Scan for the cell matching the given text and deliver its [X, Y] coordinate at center. 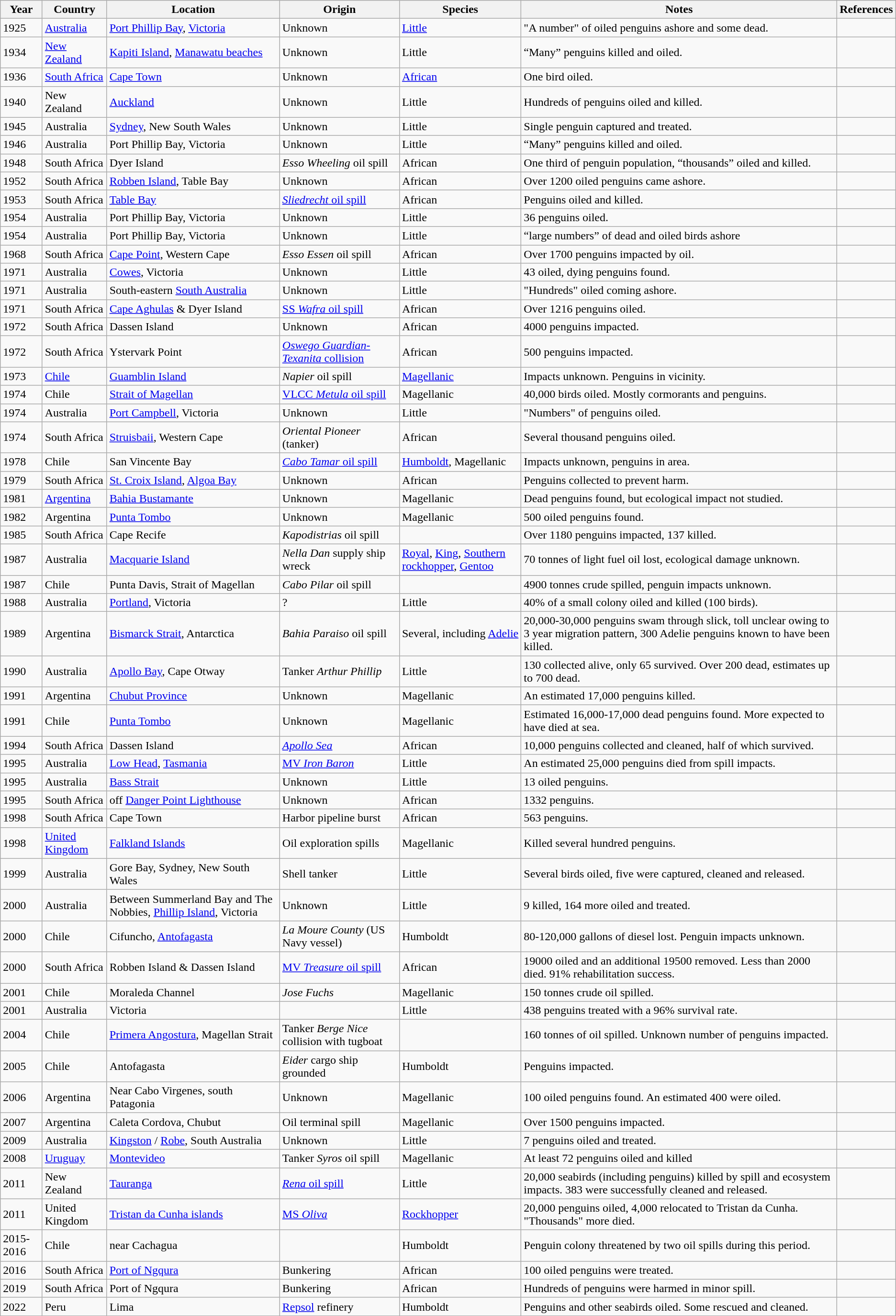
Over 1180 penguins impacted, 137 killed. [679, 535]
Moraleda Channel [193, 992]
1988 [21, 603]
Caleta Cordova, Chubut [193, 1122]
100 oiled penguins were treated. [679, 1270]
Cabo Tamar oil spill [339, 462]
Oriental Pioneer (tanker) [339, 438]
Tanker Arthur Phillip [339, 671]
70 tonnes of light fuel oil lost, ecological damage unknown. [679, 559]
Harbor pipeline burst [339, 818]
1981 [21, 498]
Ystervark Point [193, 351]
Country [75, 10]
Dead penguins found, but ecological impact not studied. [679, 498]
Humboldt, Magellanic [460, 462]
MS Oliva [339, 1214]
Impacts unknown, penguins in area. [679, 462]
1940 [21, 101]
Napier oil spill [339, 376]
Between Summerland Bay and The Nobbies, Phillip Island, Victoria [193, 905]
1936 [21, 77]
South-eastern South Australia [193, 291]
Species [460, 10]
Several birds oiled, five were captured, cleaned and released. [679, 874]
20,000-30,000 penguins swam through slick, toll unclear owing to 3 year migration pattern, 300 Adelie penguins known to have been killed. [679, 634]
Bahia Bustamante [193, 498]
An estimated 25,000 penguins died from spill impacts. [679, 764]
2008 [21, 1159]
An estimated 17,000 penguins killed. [679, 696]
Guamblin Island [193, 376]
4000 penguins impacted. [679, 327]
"Hundreds" oiled coming ashore. [679, 291]
Struisbaii, Western Cape [193, 438]
Over 1700 penguins impacted by oil. [679, 254]
Origin [339, 10]
Uruguay [75, 1159]
Year [21, 10]
Apollo Bay, Cape Otway [193, 671]
1978 [21, 462]
Chubut Province [193, 696]
Eider cargo ship grounded [339, 1067]
Cowes, Victoria [193, 272]
2004 [21, 1035]
2006 [21, 1097]
80-120,000 gallons of diesel lost. Penguin impacts unknown. [679, 936]
Primera Angostura, Magellan Strait [193, 1035]
Rena oil spill [339, 1183]
At least 72 penguins oiled and killed [679, 1159]
Location [193, 10]
Tauranga [193, 1183]
Oil terminal spill [339, 1122]
Several, including Adelie [460, 634]
40% of a small colony oiled and killed (100 birds). [679, 603]
Near Cabo Virgenes, south Patagonia [193, 1097]
20,000 seabirds (including penguins) killed by spill and ecosystem impacts. 383 were successfully cleaned and released. [679, 1183]
Bass Strait [193, 782]
Esso Wheeling oil spill [339, 163]
SS Wafra oil spill [339, 309]
2009 [21, 1140]
Cape Recife [193, 535]
Kapiti Island, Manawatu beaches [193, 53]
2007 [21, 1122]
19000 oiled and an additional 19500 removed. Less than 2000 died. 91% rehabilitation success. [679, 967]
Gore Bay, Sydney, New South Wales [193, 874]
Oil exploration spills [339, 843]
Cifuncho, Antofagasta [193, 936]
Table Bay [193, 199]
Repsol refinery [339, 1306]
1953 [21, 199]
1948 [21, 163]
Montevideo [193, 1159]
4900 tonnes crude spilled, penguin impacts unknown. [679, 585]
130 collected alive, only 65 survived. Over 200 dead, estimates up to 700 dead. [679, 671]
Penguins and other seabirds oiled. Some rescued and cleaned. [679, 1306]
St. Croix Island, Algoa Bay [193, 480]
500 penguins impacted. [679, 351]
Sydney, New South Wales [193, 126]
Penguins collected to prevent harm. [679, 480]
Over 1200 oiled penguins came ashore. [679, 181]
Tanker Berge Nice collision with tugboat [339, 1035]
1985 [21, 535]
Esso Essen oil spill [339, 254]
2022 [21, 1306]
1946 [21, 145]
13 oiled penguins. [679, 782]
1989 [21, 634]
43 oiled, dying penguins found. [679, 272]
1982 [21, 517]
10,000 penguins collected and cleaned, half of which survived. [679, 745]
Dyer Island [193, 163]
Robben Island, Table Bay [193, 181]
One third of penguin population, “thousands” oiled and killed. [679, 163]
? [339, 603]
“large numbers” of dead and oiled birds ashore [679, 236]
"Numbers" of penguins oiled. [679, 413]
Estimated 16,000-17,000 dead penguins found. More expected to have died at sea. [679, 721]
Tanker Syros oil spill [339, 1159]
Auckland [193, 101]
Jose Fuchs [339, 992]
Over 1216 penguins oiled. [679, 309]
Killed several hundred penguins. [679, 843]
Apollo Sea [339, 745]
2016 [21, 1270]
1332 penguins. [679, 800]
Impacts unknown. Penguins in vicinity. [679, 376]
Low Head, Tasmania [193, 764]
Royal, King, Southern rockhopper, Gentoo [460, 559]
1952 [21, 181]
Penguins oiled and killed. [679, 199]
Several thousand penguins oiled. [679, 438]
Penguin colony threatened by two oil spills during this period. [679, 1246]
1990 [21, 671]
438 penguins treated with a 96% survival rate. [679, 1011]
References [866, 10]
Sliedrecht oil spill [339, 199]
"A number" of oiled penguins ashore and some dead. [679, 28]
One bird oiled. [679, 77]
Cape Aghulas & Dyer Island [193, 309]
Cabo Pilar oil spill [339, 585]
Bahia Paraiso oil spill [339, 634]
Tristan da Cunha islands [193, 1214]
1934 [21, 53]
Shell tanker [339, 874]
1968 [21, 254]
Portland, Victoria [193, 603]
2005 [21, 1067]
150 tonnes crude oil spilled. [679, 992]
Bismarck Strait, Antarctica [193, 634]
Oswego Guardian-Texanita collision [339, 351]
Hundreds of penguins oiled and killed. [679, 101]
VLCC Metula oil spill [339, 394]
Nella Dan supply ship wreck [339, 559]
1945 [21, 126]
La Moure County (US Navy vessel) [339, 936]
Over 1500 penguins impacted. [679, 1122]
36 penguins oiled. [679, 217]
500 oiled penguins found. [679, 517]
Kapodistrias oil spill [339, 535]
1979 [21, 480]
9 killed, 164 more oiled and treated. [679, 905]
Notes [679, 10]
2015-2016 [21, 1246]
Robben Island & Dassen Island [193, 967]
20,000 penguins oiled, 4,000 relocated to Tristan da Cunha. "Thousands" more died. [679, 1214]
Macquarie Island [193, 559]
100 oiled penguins found. An estimated 400 were oiled. [679, 1097]
Victoria [193, 1011]
Lima [193, 1306]
Port Campbell, Victoria [193, 413]
MV Treasure oil spill [339, 967]
Punta Davis, Strait of Magellan [193, 585]
Antofagasta [193, 1067]
160 tonnes of oil spilled. Unknown number of penguins impacted. [679, 1035]
Cape Point, Western Cape [193, 254]
1925 [21, 28]
San Vincente Bay [193, 462]
2019 [21, 1288]
1999 [21, 874]
7 penguins oiled and treated. [679, 1140]
Penguins impacted. [679, 1067]
Kingston / Robe, South Australia [193, 1140]
Peru [75, 1306]
563 penguins. [679, 818]
1994 [21, 745]
40,000 birds oiled. Mostly cormorants and penguins. [679, 394]
off Danger Point Lighthouse [193, 800]
near Cachagua [193, 1246]
Rockhopper [460, 1214]
Hundreds of penguins were harmed in minor spill. [679, 1288]
MV Iron Baron [339, 764]
Strait of Magellan [193, 394]
Single penguin captured and treated. [679, 126]
Falkland Islands [193, 843]
1973 [21, 376]
